Return the (X, Y) coordinate for the center point of the cell that contains the specified text.  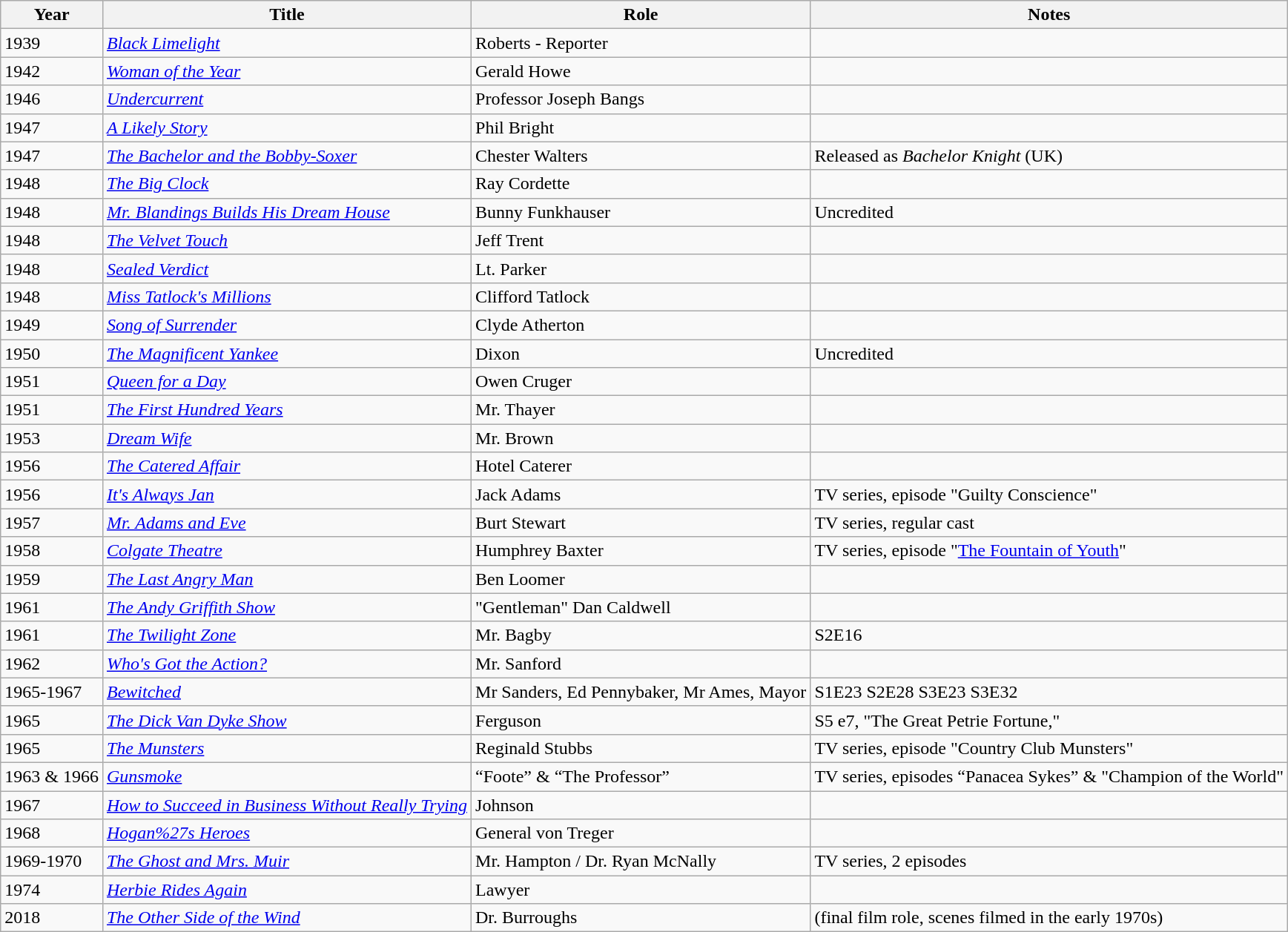
Hotel Caterer (641, 466)
1942 (52, 71)
Released as Bachelor Knight (UK) (1049, 156)
The Magnificent Yankee (286, 354)
1949 (52, 325)
1962 (52, 664)
Clyde Atherton (641, 325)
Owen Cruger (641, 382)
A Likely Story (286, 128)
The Catered Affair (286, 466)
The Ghost and Mrs. Muir (286, 862)
1967 (52, 804)
1939 (52, 43)
Humphrey Baxter (641, 551)
TV series, episode "The Fountain of Youth" (1049, 551)
Woman of the Year (286, 71)
General von Treger (641, 833)
Bunny Funkhauser (641, 212)
1958 (52, 551)
1950 (52, 354)
Herbie Rides Again (286, 890)
“Foote” & “The Professor” (641, 776)
1957 (52, 523)
1946 (52, 99)
(final film role, scenes filmed in the early 1970s) (1049, 918)
Mr. Adams and Eve (286, 523)
Reginald Stubbs (641, 748)
The Andy Griffith Show (286, 607)
Gunsmoke (286, 776)
Mr. Hampton / Dr. Ryan McNally (641, 862)
Bewitched (286, 692)
Jack Adams (641, 495)
Lawyer (641, 890)
Burt Stewart (641, 523)
Mr. Sanford (641, 664)
The Twilight Zone (286, 635)
TV series, 2 episodes (1049, 862)
Chester Walters (641, 156)
Mr. Thayer (641, 410)
TV series, episode "Country Club Munsters" (1049, 748)
S5 e7, "The Great Petrie Fortune," (1049, 720)
Mr. Bagby (641, 635)
Professor Joseph Bangs (641, 99)
It's Always Jan (286, 495)
The Dick Van Dyke Show (286, 720)
1968 (52, 833)
1974 (52, 890)
1953 (52, 438)
The Munsters (286, 748)
Dr. Burroughs (641, 918)
Notes (1049, 15)
1963 & 1966 (52, 776)
Role (641, 15)
Sealed Verdict (286, 268)
1969-1970 (52, 862)
Clifford Tatlock (641, 297)
Johnson (641, 804)
The First Hundred Years (286, 410)
TV series, regular cast (1049, 523)
The Bachelor and the Bobby-Soxer (286, 156)
TV series, episodes “Panacea Sykes” & "Champion of the World" (1049, 776)
Roberts - Reporter (641, 43)
Mr. Blandings Builds His Dream House (286, 212)
Queen for a Day (286, 382)
Black Limelight (286, 43)
Ferguson (641, 720)
Hogan%27s Heroes (286, 833)
Song of Surrender (286, 325)
The Velvet Touch (286, 240)
Ray Cordette (641, 184)
How to Succeed in Business Without Really Trying (286, 804)
The Other Side of the Wind (286, 918)
The Last Angry Man (286, 579)
Title (286, 15)
Miss Tatlock's Millions (286, 297)
TV series, episode "Guilty Conscience" (1049, 495)
S1E23 S2E28 S3E23 S3E32 (1049, 692)
The Big Clock (286, 184)
Mr Sanders, Ed Pennybaker, Mr Ames, Mayor (641, 692)
Dixon (641, 354)
Jeff Trent (641, 240)
Colgate Theatre (286, 551)
1959 (52, 579)
Gerald Howe (641, 71)
Mr. Brown (641, 438)
Phil Bright (641, 128)
2018 (52, 918)
Ben Loomer (641, 579)
S2E16 (1049, 635)
Dream Wife (286, 438)
Undercurrent (286, 99)
Lt. Parker (641, 268)
1965-1967 (52, 692)
Year (52, 15)
Who's Got the Action? (286, 664)
"Gentleman" Dan Caldwell (641, 607)
